Determine the (x, y) coordinate at the center of the cell enclosing the given text.  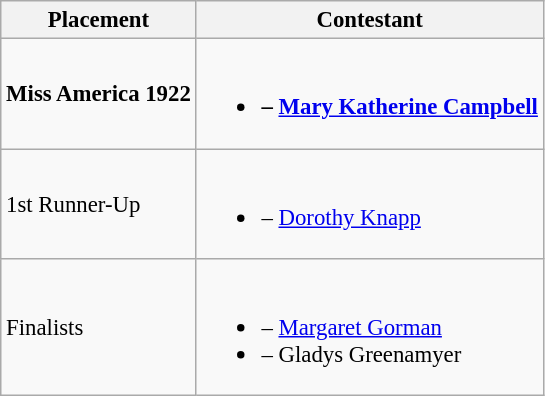
Placement (98, 20)
Contestant (370, 20)
– Dorothy Knapp (370, 204)
– Mary Katherine Campbell (370, 94)
Miss America 1922 (98, 94)
Finalists (98, 328)
– Margaret Gorman – Gladys Greenamyer (370, 328)
1st Runner-Up (98, 204)
